Search for the cell housing the specified text and yield its (x, y) center coordinate. 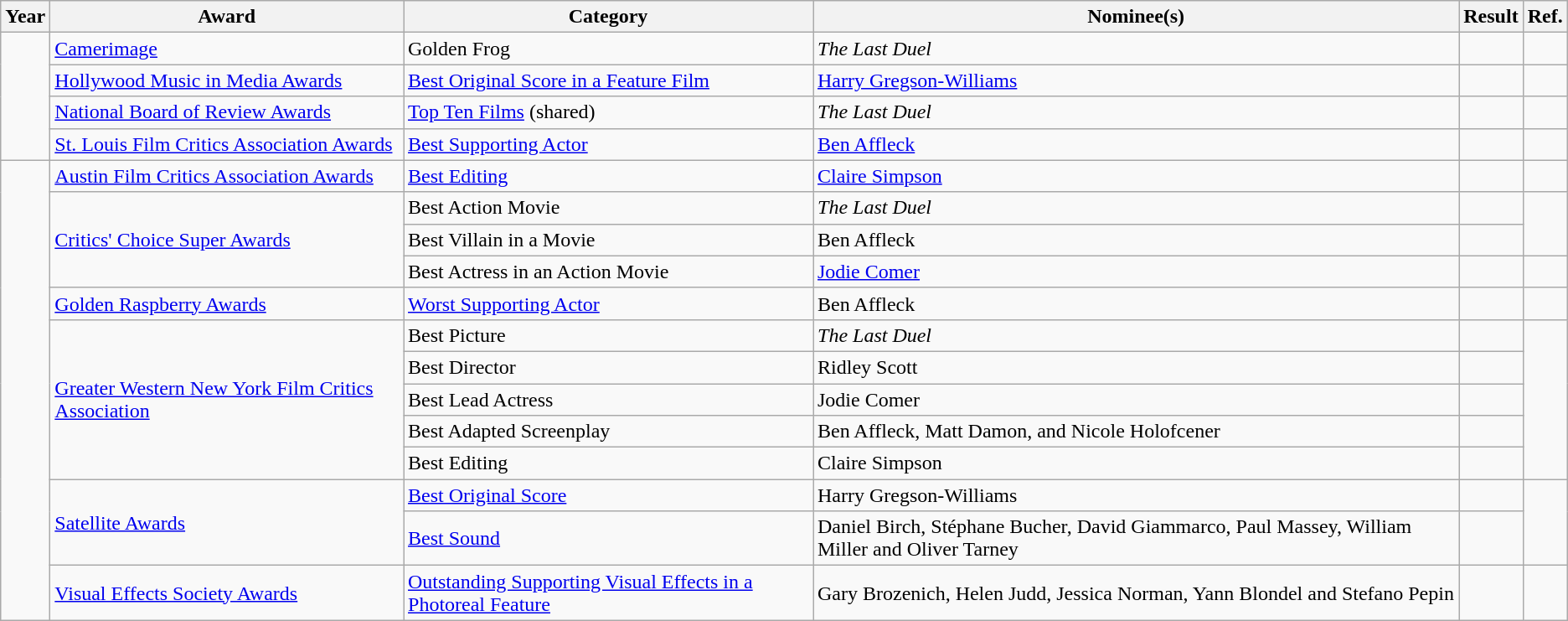
National Board of Review Awards (227, 112)
Award (227, 17)
Hollywood Music in Media Awards (227, 80)
Visual Effects Society Awards (227, 593)
Ridley Scott (1136, 367)
Greater Western New York Film Critics Association (227, 399)
Best Action Movie (608, 208)
Satellite Awards (227, 523)
Best Sound (608, 538)
Golden Frog (608, 49)
Best Lead Actress (608, 400)
Best Adapted Screenplay (608, 432)
Year (25, 17)
Result (1491, 17)
Ref. (1545, 17)
Gary Brozenich, Helen Judd, Jessica Norman, Yann Blondel and Stefano Pepin (1136, 593)
Best Picture (608, 335)
Best Original Score (608, 495)
Category (608, 17)
Best Supporting Actor (608, 144)
Camerimage (227, 49)
Critics' Choice Super Awards (227, 240)
Austin Film Critics Association Awards (227, 176)
Best Original Score in a Feature Film (608, 80)
Best Actress in an Action Movie (608, 272)
Best Villain in a Movie (608, 240)
St. Louis Film Critics Association Awards (227, 144)
Daniel Birch, Stéphane Bucher, David Giammarco, Paul Massey, William Miller and Oliver Tarney (1136, 538)
Outstanding Supporting Visual Effects in a Photoreal Feature (608, 593)
Worst Supporting Actor (608, 303)
Nominee(s) (1136, 17)
Ben Affleck, Matt Damon, and Nicole Holofcener (1136, 432)
Golden Raspberry Awards (227, 303)
Top Ten Films (shared) (608, 112)
Best Director (608, 367)
